Capture the cell that displays the provided text and extract its [X, Y] central coordinate. 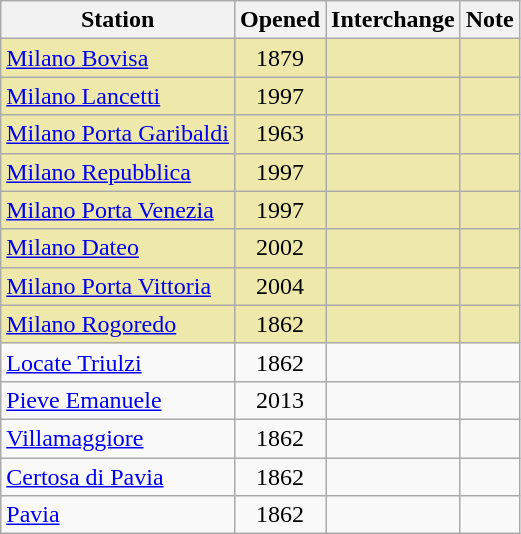
Milano Rogoredo [118, 324]
Milano Porta Venezia [118, 210]
Milano Lancetti [118, 96]
Pieve Emanuele [118, 400]
Milano Repubblica [118, 172]
Interchange [394, 20]
1963 [280, 134]
Locate Triulzi [118, 362]
Milano Dateo [118, 248]
2013 [280, 400]
Pavia [118, 515]
1879 [280, 58]
Note [490, 20]
Opened [280, 20]
2002 [280, 248]
2004 [280, 286]
Villamaggiore [118, 438]
Station [118, 20]
Milano Bovisa [118, 58]
Milano Porta Vittoria [118, 286]
Milano Porta Garibaldi [118, 134]
Certosa di Pavia [118, 477]
